Return (X, Y) of the center of cell containing provided text 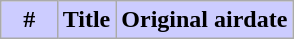
Original airdate (204, 20)
Title (86, 20)
# (29, 20)
